For the text-containing cell, return its midpoint in (X, Y) coordinate format. 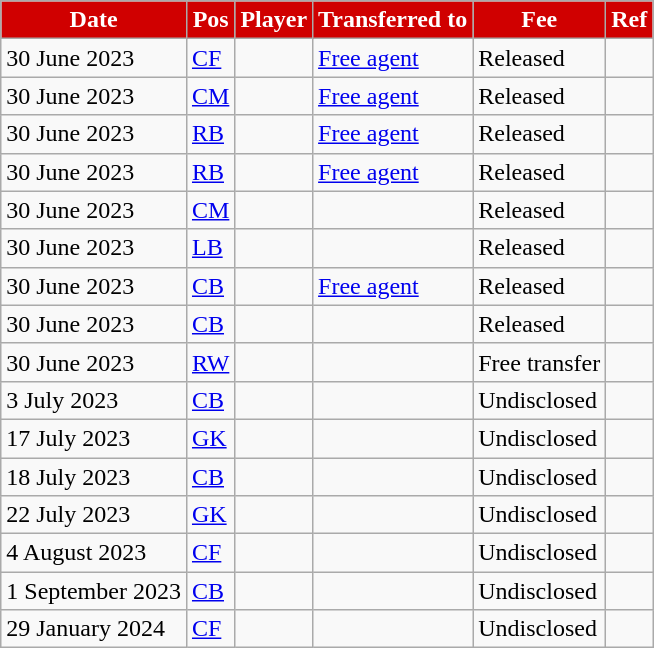
18 July 2023 (94, 477)
4 August 2023 (94, 553)
Player (274, 20)
29 January 2024 (94, 629)
LB (210, 248)
Free transfer (540, 362)
Transferred to (393, 20)
3 July 2023 (94, 400)
22 July 2023 (94, 515)
Ref (630, 20)
Fee (540, 20)
Pos (210, 20)
RW (210, 362)
17 July 2023 (94, 438)
1 September 2023 (94, 591)
Date (94, 20)
